Return the [X, Y] coordinate for the center point of the cell that contains the specified text.  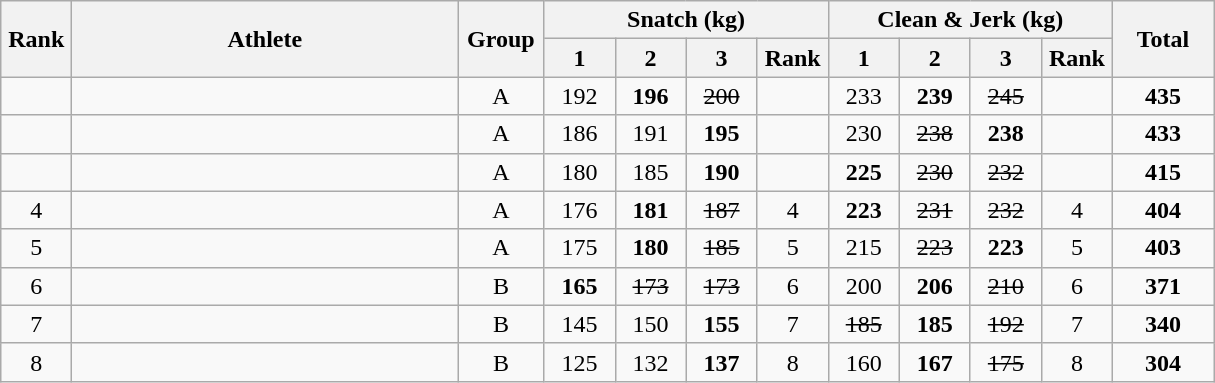
210 [1006, 286]
239 [934, 96]
371 [1162, 286]
433 [1162, 134]
340 [1162, 324]
125 [580, 362]
195 [722, 134]
181 [650, 210]
145 [580, 324]
215 [864, 248]
Clean & Jerk (kg) [970, 20]
165 [580, 286]
304 [1162, 362]
186 [580, 134]
404 [1162, 210]
Total [1162, 39]
206 [934, 286]
233 [864, 96]
196 [650, 96]
167 [934, 362]
191 [650, 134]
137 [722, 362]
Snatch (kg) [686, 20]
435 [1162, 96]
150 [650, 324]
176 [580, 210]
Athlete [265, 39]
187 [722, 210]
160 [864, 362]
155 [722, 324]
403 [1162, 248]
415 [1162, 172]
Group [501, 39]
245 [1006, 96]
231 [934, 210]
132 [650, 362]
225 [864, 172]
190 [722, 172]
